For the text-containing cell, return its midpoint in [X, Y] coordinate format. 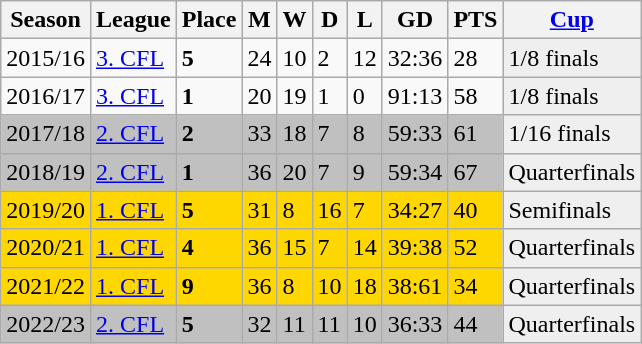
Cup [572, 20]
32:36 [415, 58]
2022/23 [46, 324]
24 [260, 58]
2021/22 [46, 286]
44 [476, 324]
38:61 [415, 286]
16 [330, 210]
14 [364, 248]
D [330, 20]
2019/20 [46, 210]
League [133, 20]
Place [209, 20]
31 [260, 210]
28 [476, 58]
39:38 [415, 248]
32 [260, 324]
91:13 [415, 96]
Semifinals [572, 210]
34 [476, 286]
W [294, 20]
34:27 [415, 210]
67 [476, 172]
2020/21 [46, 248]
61 [476, 134]
33 [260, 134]
L [364, 20]
15 [294, 248]
4 [209, 248]
1/16 finals [572, 134]
52 [476, 248]
PTS [476, 20]
2015/16 [46, 58]
40 [476, 210]
36:33 [415, 324]
GD [415, 20]
2017/18 [46, 134]
59:34 [415, 172]
2018/19 [46, 172]
0 [364, 96]
12 [364, 58]
M [260, 20]
58 [476, 96]
Season [46, 20]
59:33 [415, 134]
2016/17 [46, 96]
19 [294, 96]
